Capture the cell that displays the provided text and extract its [x, y] central coordinate. 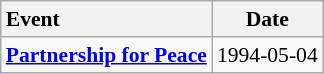
Event [106, 19]
1994-05-04 [268, 55]
Partnership for Peace [106, 55]
Date [268, 19]
